Determine the (X, Y) coordinate at the center of the cell enclosing the given text.  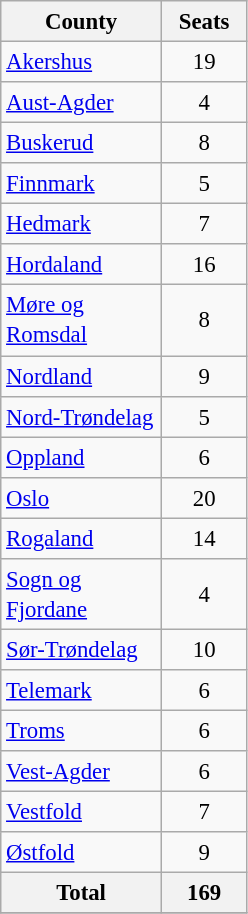
169 (204, 894)
Telemark (82, 690)
Oslo (82, 498)
Sør-Trøndelag (82, 650)
Rogaland (82, 538)
Hedmark (82, 224)
Sogn og Fjordane (82, 594)
Aust-Agder (82, 102)
County (82, 22)
14 (204, 538)
Nord-Trøndelag (82, 416)
10 (204, 650)
Vest-Agder (82, 772)
Oppland (82, 458)
20 (204, 498)
Akershus (82, 62)
Seats (204, 22)
Møre og Romsdal (82, 320)
Vestfold (82, 812)
Buskerud (82, 144)
Nordland (82, 376)
Østfold (82, 852)
19 (204, 62)
Troms (82, 730)
Hordaland (82, 264)
Finnmark (82, 184)
Total (82, 894)
16 (204, 264)
